Determine the (x, y) coordinate at the center of the cell enclosing the given text.  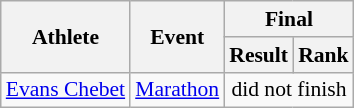
Result (258, 55)
Event (177, 36)
did not finish (288, 90)
Marathon (177, 90)
Evans Chebet (66, 90)
Final (288, 19)
Athlete (66, 36)
Rank (324, 55)
